Determine the (X, Y) coordinate at the center of the cell enclosing the given text.  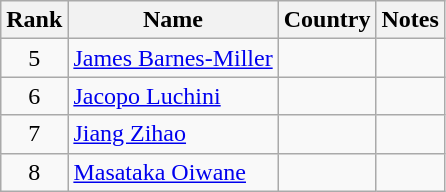
Country (327, 20)
Name (173, 20)
James Barnes-Miller (173, 58)
Masataka Oiwane (173, 172)
5 (34, 58)
8 (34, 172)
6 (34, 96)
7 (34, 134)
Jiang Zihao (173, 134)
Jacopo Luchini (173, 96)
Notes (410, 20)
Rank (34, 20)
